From the cell containing the given text, extract its center point as (x, y) coordinate. 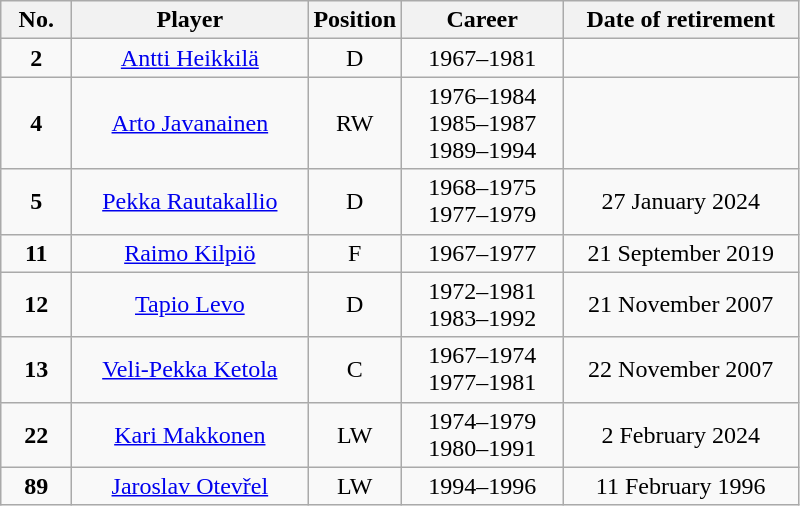
1967–1977 (482, 253)
12 (36, 304)
Career (482, 20)
5 (36, 202)
13 (36, 370)
22 (36, 434)
Player (190, 20)
Raimo Kilpiö (190, 253)
1994–1996 (482, 486)
27 January 2024 (681, 202)
Veli-Pekka Ketola (190, 370)
2 February 2024 (681, 434)
No. (36, 20)
22 November 2007 (681, 370)
C (355, 370)
Position (355, 20)
Kari Makkonen (190, 434)
89 (36, 486)
1974–19791980–1991 (482, 434)
Arto Javanainen (190, 123)
2 (36, 58)
1976–19841985–19871989–1994 (482, 123)
1967–19741977–1981 (482, 370)
Tapio Levo (190, 304)
1967–1981 (482, 58)
4 (36, 123)
Jaroslav Otevřel (190, 486)
1968–19751977–1979 (482, 202)
1972–19811983–1992 (482, 304)
F (355, 253)
Antti Heikkilä (190, 58)
21 November 2007 (681, 304)
11 (36, 253)
Pekka Rautakallio (190, 202)
RW (355, 123)
Date of retirement (681, 20)
21 September 2019 (681, 253)
11 February 1996 (681, 486)
